For the text-containing cell, return its midpoint in [X, Y] coordinate format. 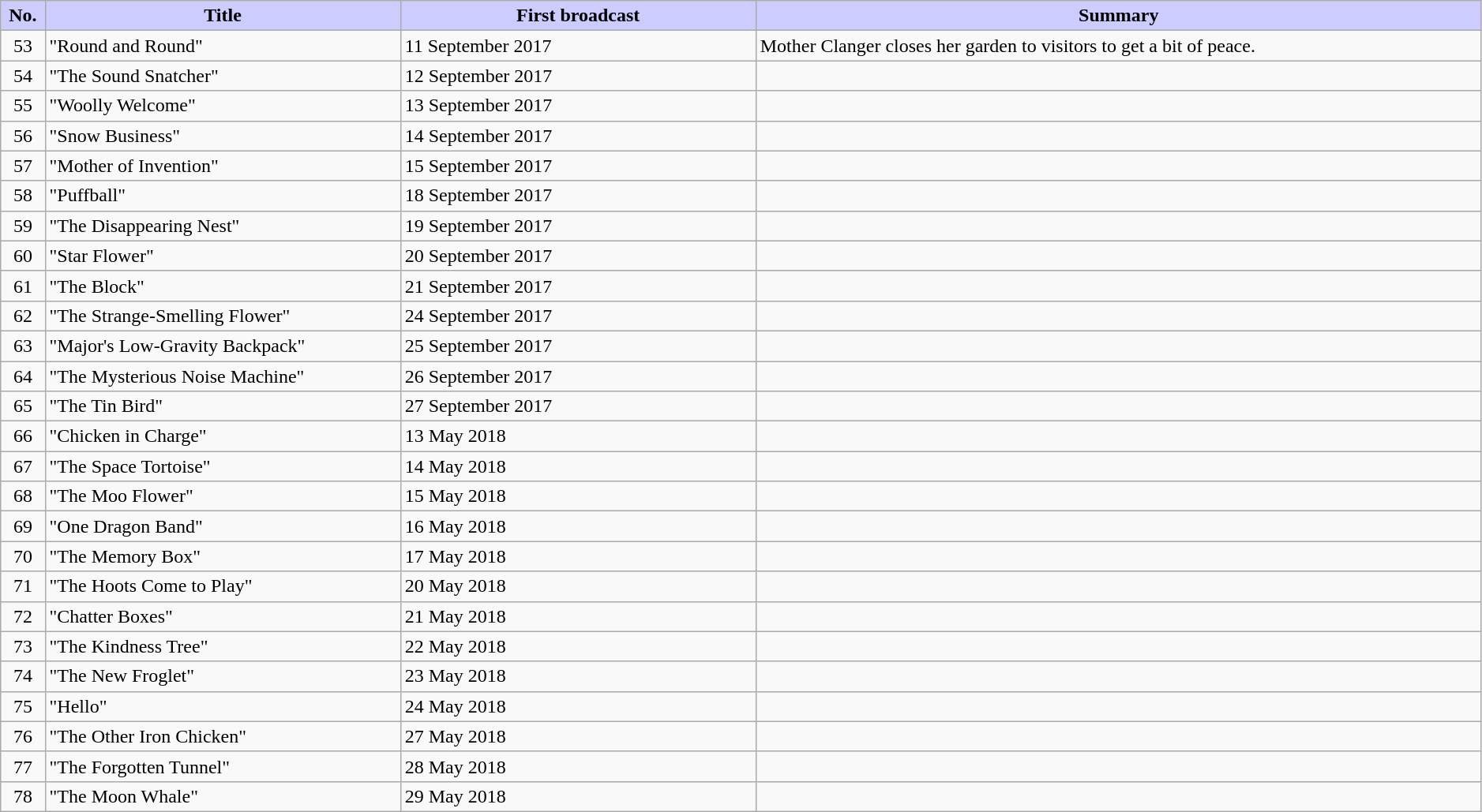
18 September 2017 [578, 196]
21 September 2017 [578, 286]
"The Kindness Tree" [223, 646]
73 [23, 646]
68 [23, 496]
23 May 2018 [578, 676]
11 September 2017 [578, 46]
13 September 2017 [578, 106]
"The Mysterious Noise Machine" [223, 376]
Summary [1118, 16]
70 [23, 556]
"The Moo Flower" [223, 496]
28 May 2018 [578, 766]
"The Strange-Smelling Flower" [223, 316]
24 May 2018 [578, 706]
59 [23, 226]
"The Disappearing Nest" [223, 226]
57 [23, 166]
26 September 2017 [578, 376]
Title [223, 16]
No. [23, 16]
"The New Froglet" [223, 676]
15 May 2018 [578, 496]
"The Space Tortoise" [223, 466]
"One Dragon Band" [223, 526]
20 September 2017 [578, 256]
78 [23, 796]
27 September 2017 [578, 406]
"The Moon Whale" [223, 796]
58 [23, 196]
16 May 2018 [578, 526]
"Chatter Boxes" [223, 616]
"Puffball" [223, 196]
19 September 2017 [578, 226]
63 [23, 346]
"The Hoots Come to Play" [223, 586]
54 [23, 76]
72 [23, 616]
15 September 2017 [578, 166]
"Chicken in Charge" [223, 436]
"The Memory Box" [223, 556]
17 May 2018 [578, 556]
53 [23, 46]
74 [23, 676]
14 September 2017 [578, 136]
65 [23, 406]
"Snow Business" [223, 136]
"The Sound Snatcher" [223, 76]
69 [23, 526]
"The Forgotten Tunnel" [223, 766]
62 [23, 316]
67 [23, 466]
"Major's Low-Gravity Backpack" [223, 346]
66 [23, 436]
"The Block" [223, 286]
55 [23, 106]
56 [23, 136]
"Mother of Invention" [223, 166]
60 [23, 256]
"The Other Iron Chicken" [223, 736]
"Star Flower" [223, 256]
76 [23, 736]
First broadcast [578, 16]
75 [23, 706]
"Woolly Welcome" [223, 106]
Mother Clanger closes her garden to visitors to get a bit of peace. [1118, 46]
21 May 2018 [578, 616]
20 May 2018 [578, 586]
"Round and Round" [223, 46]
29 May 2018 [578, 796]
61 [23, 286]
27 May 2018 [578, 736]
22 May 2018 [578, 646]
"Hello" [223, 706]
13 May 2018 [578, 436]
14 May 2018 [578, 466]
71 [23, 586]
"The Tin Bird" [223, 406]
64 [23, 376]
12 September 2017 [578, 76]
25 September 2017 [578, 346]
77 [23, 766]
24 September 2017 [578, 316]
